Scan for the cell matching the given text and deliver its (x, y) coordinate at center. 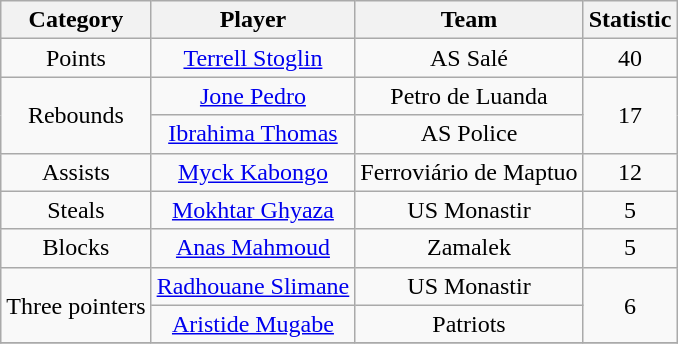
AS Police (469, 134)
6 (630, 305)
AS Salé (469, 58)
Anas Mahmoud (253, 248)
Player (253, 20)
40 (630, 58)
Blocks (76, 248)
Patriots (469, 324)
Assists (76, 172)
Team (469, 20)
Ferroviário de Maptuo (469, 172)
Petro de Luanda (469, 96)
Zamalek (469, 248)
Mokhtar Ghyaza (253, 210)
Rebounds (76, 115)
Steals (76, 210)
17 (630, 115)
Myck Kabongo (253, 172)
Category (76, 20)
Ibrahima Thomas (253, 134)
Terrell Stoglin (253, 58)
Radhouane Slimane (253, 286)
Three pointers (76, 305)
Points (76, 58)
Jone Pedro (253, 96)
12 (630, 172)
Statistic (630, 20)
Aristide Mugabe (253, 324)
